Capture the cell that displays the provided text and extract its [x, y] central coordinate. 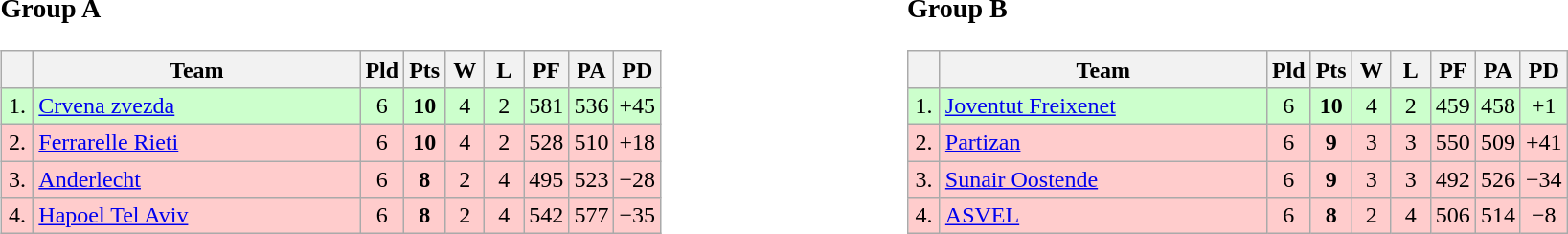
581 [546, 105]
+18 [638, 143]
577 [592, 216]
523 [592, 179]
ASVEL [1103, 216]
+41 [1544, 143]
458 [1498, 105]
506 [1452, 216]
−35 [638, 216]
Joventut Freixenet [1103, 105]
Hapoel Tel Aviv [197, 216]
Anderlecht [197, 179]
−34 [1544, 179]
Crvena zvezda [197, 105]
514 [1498, 216]
528 [546, 143]
Partizan [1103, 143]
459 [1452, 105]
542 [546, 216]
526 [1498, 179]
550 [1452, 143]
536 [592, 105]
−8 [1544, 216]
+45 [638, 105]
510 [592, 143]
−28 [638, 179]
495 [546, 179]
Sunair Oostende [1103, 179]
509 [1498, 143]
+1 [1544, 105]
Ferrarelle Rieti [197, 143]
492 [1452, 179]
